Return (x, y) of the center of cell containing provided text 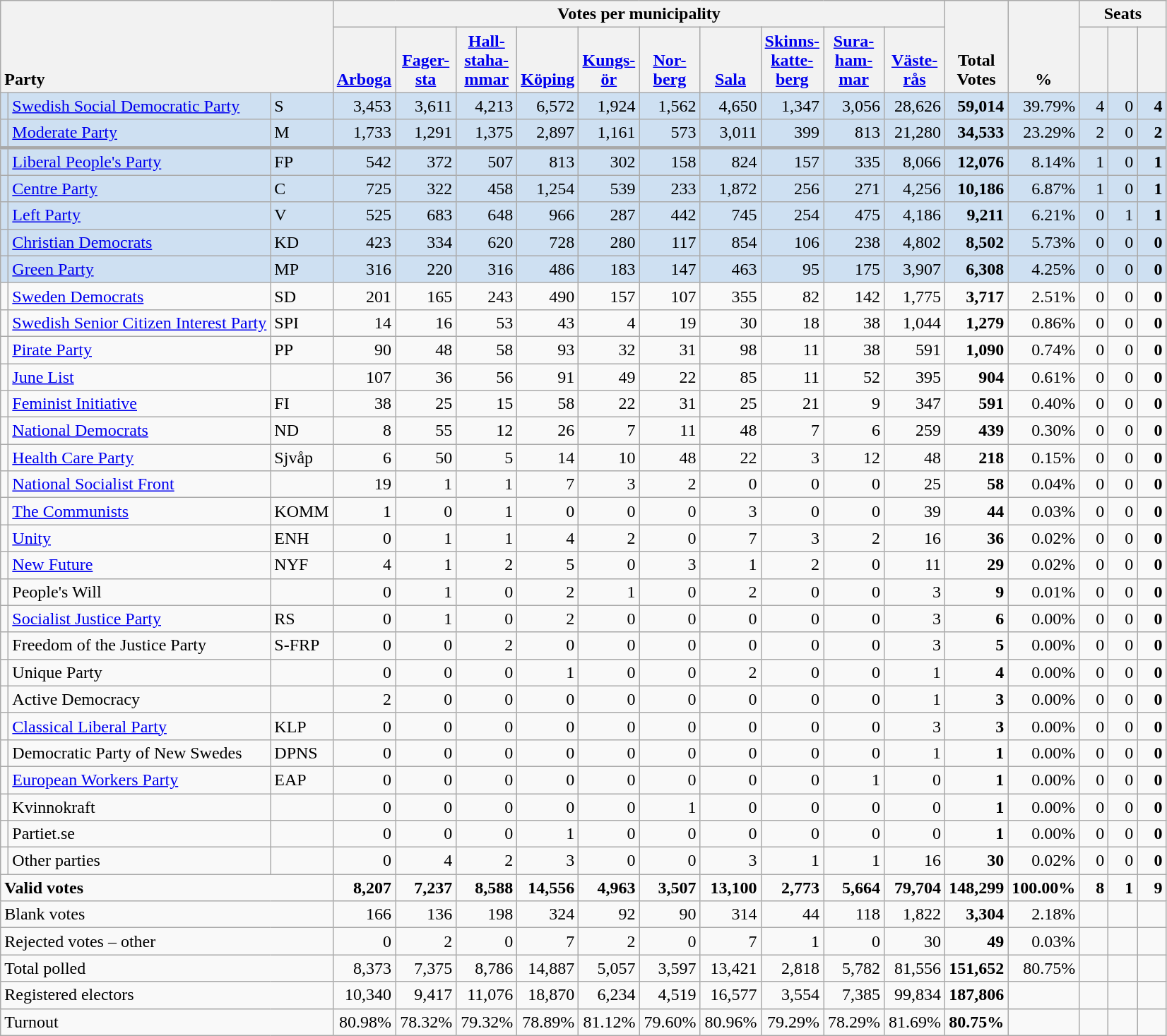
EAP (302, 780)
7,375 (426, 968)
The Communists (140, 511)
Centre Party (140, 189)
S (302, 106)
Total Votes (976, 47)
Skinns- katte- berg (792, 60)
Green Party (140, 269)
26 (548, 431)
21,280 (915, 133)
91 (548, 376)
147 (670, 269)
256 (792, 189)
475 (854, 215)
198 (487, 915)
10 (609, 458)
0.74% (1044, 350)
81.12% (609, 1022)
Sura- ham- mar (854, 60)
5.73% (1044, 242)
175 (854, 269)
93 (548, 350)
6.21% (1044, 215)
8,588 (487, 888)
2,773 (792, 888)
6,572 (548, 106)
Partiet.se (140, 834)
8,373 (364, 968)
Total polled (167, 968)
Blank votes (167, 915)
824 (730, 161)
507 (487, 161)
Pirate Party (140, 350)
Nor- berg (670, 60)
Swedish Senior Citizen Interest Party (140, 323)
4,256 (915, 189)
442 (670, 215)
423 (364, 242)
SD (302, 296)
335 (854, 161)
106 (792, 242)
1,279 (976, 323)
Democratic Party of New Swedes (140, 753)
85 (730, 376)
32 (609, 350)
M (302, 133)
21 (792, 404)
RS (302, 619)
187,806 (976, 995)
Registered electors (167, 995)
Classical Liberal Party (140, 726)
3,304 (976, 915)
Väste- rås (915, 60)
National Socialist Front (140, 484)
539 (609, 189)
ND (302, 431)
2.51% (1044, 296)
399 (792, 133)
16,577 (730, 995)
Socialist Justice Party (140, 619)
0.61% (1044, 376)
142 (854, 296)
Valid votes (167, 888)
1,375 (487, 133)
Sjvåp (302, 458)
458 (487, 189)
183 (609, 269)
78.29% (854, 1022)
13,421 (730, 968)
Turnout (167, 1022)
165 (426, 296)
10,340 (364, 995)
78.32% (426, 1022)
95 (792, 269)
463 (730, 269)
79.60% (670, 1022)
1,562 (670, 106)
1,733 (364, 133)
European Workers Party (140, 780)
Party (167, 47)
SPI (302, 323)
4,213 (487, 106)
287 (609, 215)
1,090 (976, 350)
Köping (548, 60)
98 (730, 350)
259 (915, 431)
50 (426, 458)
4.25% (1044, 269)
1,872 (730, 189)
80.96% (730, 1022)
78.89% (548, 1022)
2,897 (548, 133)
80.98% (364, 1022)
254 (792, 215)
118 (854, 915)
542 (364, 161)
DPNS (302, 753)
Seats (1123, 14)
82 (792, 296)
National Democrats (140, 431)
136 (426, 915)
7,385 (854, 995)
V (302, 215)
3,554 (792, 995)
4,186 (915, 215)
3,907 (915, 269)
Kungs- ör (609, 60)
3,011 (730, 133)
9,417 (426, 995)
12,076 (976, 161)
7,237 (426, 888)
8,066 (915, 161)
23.29% (1044, 133)
233 (670, 189)
395 (915, 376)
KOMM (302, 511)
5,782 (854, 968)
0.30% (1044, 431)
302 (609, 161)
Sala (730, 60)
PP (302, 350)
1,347 (792, 106)
158 (670, 161)
4,519 (670, 995)
1,822 (915, 915)
18 (792, 323)
6.87% (1044, 189)
Health Care Party (140, 458)
573 (670, 133)
Kvinnokraft (140, 807)
59,014 (976, 106)
Fager- sta (426, 60)
Other parties (140, 861)
725 (364, 189)
Votes per municipality (639, 14)
28,626 (915, 106)
355 (730, 296)
43 (548, 323)
81,556 (915, 968)
81.69% (915, 1022)
745 (730, 215)
Rejected votes – other (167, 941)
Swedish Social Democratic Party (140, 106)
966 (548, 215)
5,664 (854, 888)
10,186 (976, 189)
220 (426, 269)
8.14% (1044, 161)
MP (302, 269)
Christian Democrats (140, 242)
Unique Party (140, 672)
0.04% (1044, 484)
4,802 (915, 242)
6,234 (609, 995)
8,207 (364, 888)
Unity (140, 538)
18,870 (548, 995)
92 (609, 915)
79.32% (487, 1022)
55 (426, 431)
0.86% (1044, 323)
3,453 (364, 106)
14,556 (548, 888)
% (1044, 47)
ENH (302, 538)
854 (730, 242)
2.18% (1044, 915)
525 (364, 215)
FI (302, 404)
C (302, 189)
0.15% (1044, 458)
117 (670, 242)
3,611 (426, 106)
347 (915, 404)
People's Will (140, 592)
0.01% (1044, 592)
Freedom of the Justice Party (140, 645)
243 (487, 296)
13,100 (730, 888)
372 (426, 161)
9,211 (976, 215)
FP (302, 161)
Feminist Initiative (140, 404)
324 (548, 915)
8,502 (976, 242)
KD (302, 242)
218 (976, 458)
314 (730, 915)
4,963 (609, 888)
271 (854, 189)
490 (548, 296)
728 (548, 242)
8,786 (487, 968)
KLP (302, 726)
166 (364, 915)
1,291 (426, 133)
3,717 (976, 296)
99,834 (915, 995)
Liberal People's Party (140, 161)
151,652 (976, 968)
Hall- staha- mmar (487, 60)
NYF (302, 565)
648 (487, 215)
1,161 (609, 133)
904 (976, 376)
Arboga (364, 60)
11,076 (487, 995)
1,254 (548, 189)
3,597 (670, 968)
683 (426, 215)
39.79% (1044, 106)
New Future (140, 565)
4,650 (730, 106)
3,507 (670, 888)
June List (140, 376)
201 (364, 296)
334 (426, 242)
14,887 (548, 968)
34,533 (976, 133)
322 (426, 189)
1,775 (915, 296)
6,308 (976, 269)
52 (854, 376)
79.29% (792, 1022)
1,924 (609, 106)
2,818 (792, 968)
5,057 (609, 968)
280 (609, 242)
Moderate Party (140, 133)
486 (548, 269)
3,056 (854, 106)
39 (915, 511)
15 (487, 404)
1,044 (915, 323)
79,704 (915, 888)
56 (487, 376)
Active Democracy (140, 699)
148,299 (976, 888)
0.40% (1044, 404)
S-FRP (302, 645)
238 (854, 242)
620 (487, 242)
53 (487, 323)
439 (976, 431)
100.00% (1044, 888)
Sweden Democrats (140, 296)
Left Party (140, 215)
29 (976, 565)
